Identify which cell holds the provided text, then report its (X, Y) central coordinate. 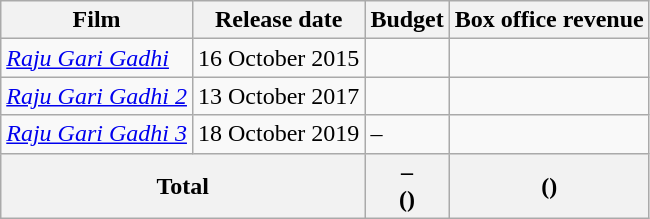
Raju Gari Gadhi 2 (97, 96)
16 October 2015 (278, 58)
Budget (407, 20)
Film (97, 20)
–() (407, 186)
Raju Gari Gadhi 3 (97, 134)
13 October 2017 (278, 96)
() (549, 186)
Raju Gari Gadhi (97, 58)
– (407, 134)
Box office revenue (549, 20)
Total (183, 186)
18 October 2019 (278, 134)
Release date (278, 20)
